For the text-containing cell, return its midpoint in [x, y] coordinate format. 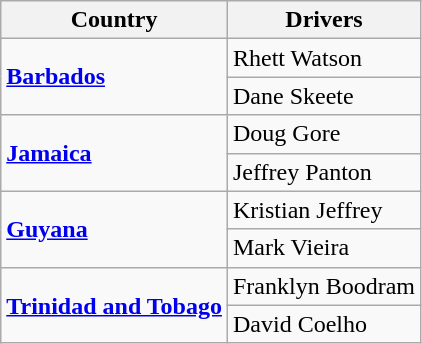
Country [114, 20]
Guyana [114, 229]
Doug Gore [324, 134]
Trinidad and Tobago [114, 305]
Jeffrey Panton [324, 172]
Rhett Watson [324, 58]
Mark Vieira [324, 248]
Franklyn Boodram [324, 286]
David Coelho [324, 324]
Jamaica [114, 153]
Drivers [324, 20]
Barbados [114, 77]
Kristian Jeffrey [324, 210]
Dane Skeete [324, 96]
